Detect which cell encompasses the target text, then output its (X, Y) center coordinate. 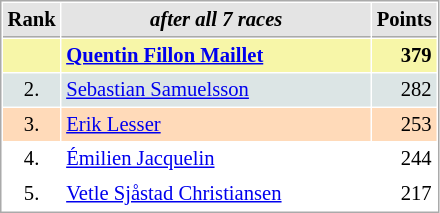
5. (32, 194)
379 (404, 56)
Vetle Sjåstad Christiansen (216, 194)
244 (404, 158)
Quentin Fillon Maillet (216, 56)
4. (32, 158)
Erik Lesser (216, 124)
3. (32, 124)
Émilien Jacquelin (216, 158)
Points (404, 20)
after all 7 races (216, 20)
217 (404, 194)
2. (32, 90)
282 (404, 90)
Sebastian Samuelsson (216, 90)
253 (404, 124)
Rank (32, 20)
